Return the (x, y) coordinate for the center point of the cell that contains the specified text.  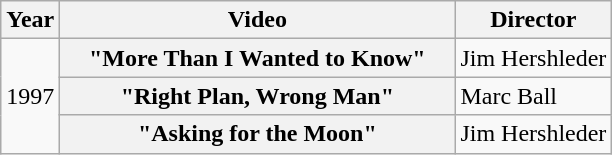
Director (534, 20)
Year (30, 20)
"Asking for the Moon" (258, 134)
Marc Ball (534, 96)
Video (258, 20)
"Right Plan, Wrong Man" (258, 96)
"More Than I Wanted to Know" (258, 58)
1997 (30, 96)
